Return the (x, y) coordinate for the center point of the cell that contains the specified text.  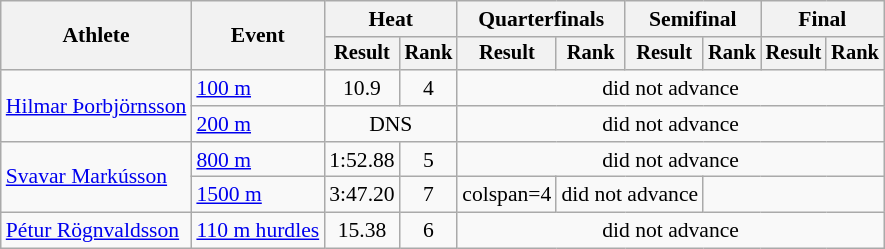
800 m (258, 160)
1:52.88 (362, 160)
100 m (258, 88)
5 (429, 160)
1500 m (258, 195)
7 (429, 195)
DNS (390, 124)
Semifinal (693, 19)
Athlete (96, 36)
6 (429, 231)
Event (258, 36)
200 m (258, 124)
4 (429, 88)
Quarterfinals (541, 19)
10.9 (362, 88)
Svavar Markússon (96, 178)
3:47.20 (362, 195)
Final (822, 19)
110 m hurdles (258, 231)
15.38 (362, 231)
Hilmar Þorbjörnsson (96, 106)
Heat (390, 19)
colspan=4 (506, 195)
Pétur Rögnvaldsson (96, 231)
